Return the (X, Y) coordinate for the center point of the cell that contains the specified text.  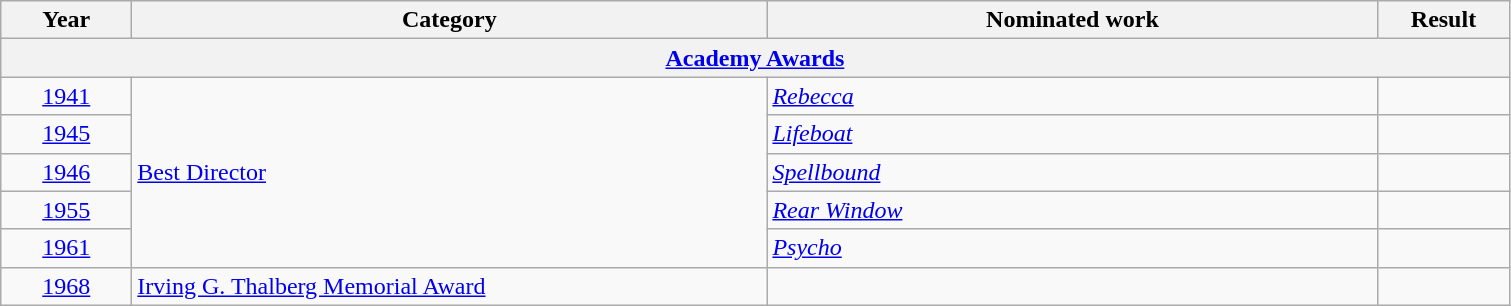
1955 (66, 210)
Result (1444, 20)
Lifeboat (1072, 134)
1945 (66, 134)
1968 (66, 286)
Best Director (450, 172)
Nominated work (1072, 20)
Rear Window (1072, 210)
1961 (66, 248)
Irving G. Thalberg Memorial Award (450, 286)
1941 (66, 96)
Academy Awards (755, 58)
1946 (66, 172)
Year (66, 20)
Psycho (1072, 248)
Spellbound (1072, 172)
Rebecca (1072, 96)
Category (450, 20)
